For the text-containing cell, return its midpoint in (X, Y) coordinate format. 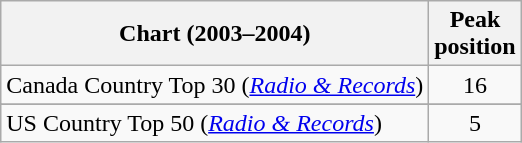
US Country Top 50 (Radio & Records) (215, 123)
Peakposition (475, 34)
Canada Country Top 30 (Radio & Records) (215, 85)
Chart (2003–2004) (215, 34)
16 (475, 85)
5 (475, 123)
